From the cell containing the given text, extract its center point as [X, Y] coordinate. 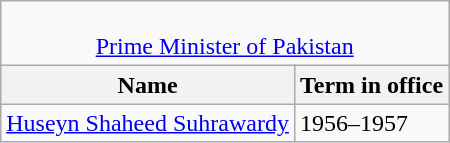
Huseyn Shaheed Suhrawardy [148, 123]
Prime Minister of Pakistan [225, 34]
Term in office [371, 85]
Name [148, 85]
1956–1957 [371, 123]
